Search for the cell housing the specified text and yield its [X, Y] center coordinate. 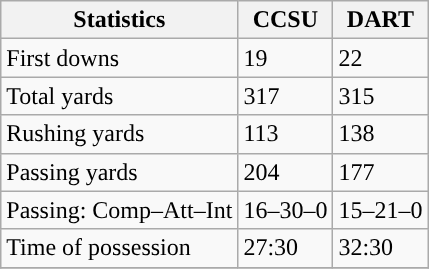
317 [286, 96]
315 [380, 96]
Passing yards [120, 172]
16–30–0 [286, 210]
32:30 [380, 248]
Rushing yards [120, 134]
Passing: Comp–Att–Int [120, 210]
DART [380, 20]
204 [286, 172]
19 [286, 58]
Time of possession [120, 248]
22 [380, 58]
Total yards [120, 96]
27:30 [286, 248]
15–21–0 [380, 210]
CCSU [286, 20]
138 [380, 134]
Statistics [120, 20]
113 [286, 134]
First downs [120, 58]
177 [380, 172]
